Extract the [x, y] coordinate from the center of the cell holding the provided text.  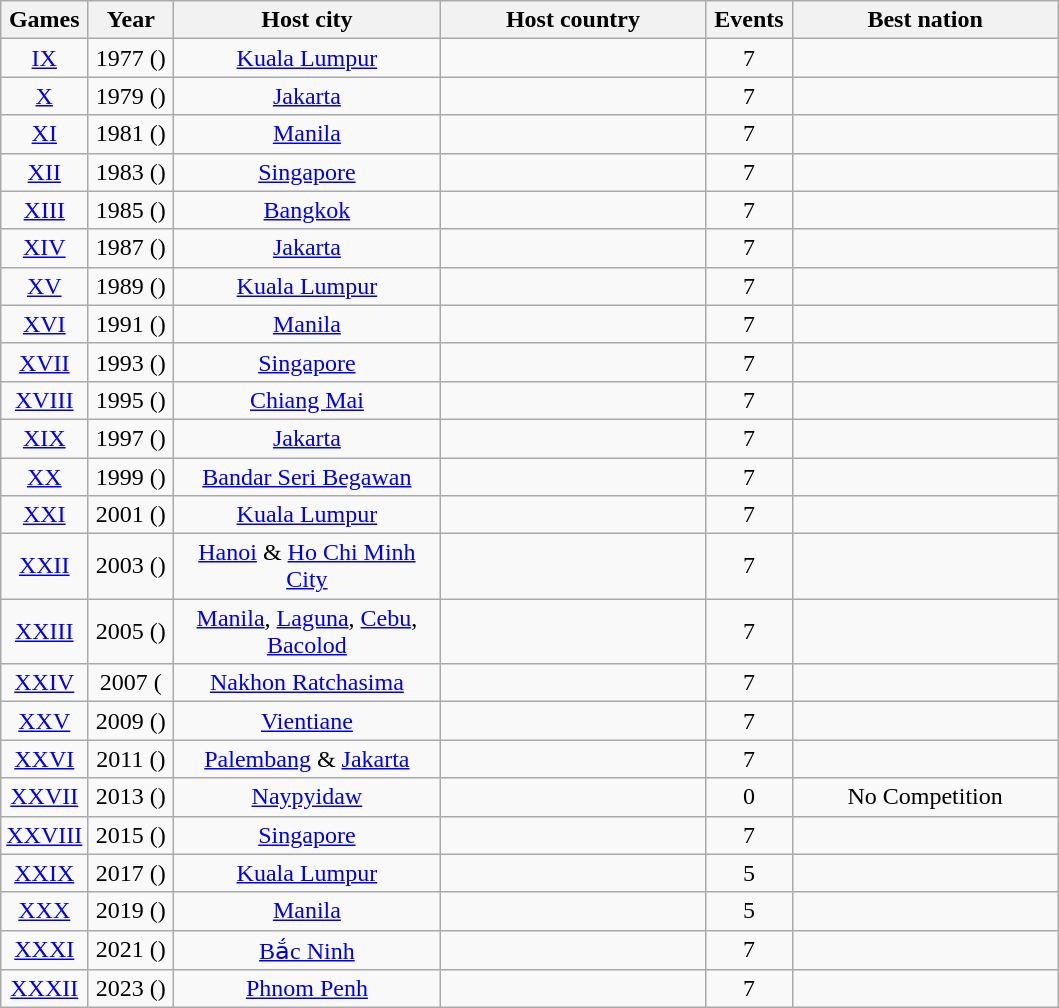
2015 () [131, 835]
1981 () [131, 134]
XIII [44, 210]
Games [44, 20]
Nakhon Ratchasima [307, 683]
0 [749, 797]
Vientiane [307, 721]
XV [44, 286]
Bandar Seri Begawan [307, 477]
XXVI [44, 759]
Year [131, 20]
Events [749, 20]
XII [44, 172]
XIV [44, 248]
2007 ( [131, 683]
2009 () [131, 721]
2013 () [131, 797]
1993 () [131, 362]
XXV [44, 721]
XXIX [44, 873]
2017 () [131, 873]
2023 () [131, 989]
XI [44, 134]
IX [44, 58]
2021 () [131, 950]
Chiang Mai [307, 400]
1997 () [131, 438]
2019 () [131, 911]
Hanoi & Ho Chi Minh City [307, 566]
1995 () [131, 400]
2001 () [131, 515]
XXII [44, 566]
XXIII [44, 632]
XXX [44, 911]
XVII [44, 362]
2005 () [131, 632]
1987 () [131, 248]
1989 () [131, 286]
XXXII [44, 989]
2003 () [131, 566]
XX [44, 477]
Phnom Penh [307, 989]
Host city [307, 20]
XXVII [44, 797]
X [44, 96]
XVI [44, 324]
Naypyidaw [307, 797]
XXIV [44, 683]
1999 () [131, 477]
1985 () [131, 210]
No Competition [925, 797]
Bắc Ninh [307, 950]
1977 () [131, 58]
XXXI [44, 950]
XXVIII [44, 835]
XIX [44, 438]
1991 () [131, 324]
1979 () [131, 96]
XXI [44, 515]
1983 () [131, 172]
Manila, Laguna, Cebu, Bacolod [307, 632]
XVIII [44, 400]
2011 () [131, 759]
Palembang & Jakarta [307, 759]
Host country [573, 20]
Best nation [925, 20]
Bangkok [307, 210]
